Identify which cell holds the provided text, then report its (x, y) central coordinate. 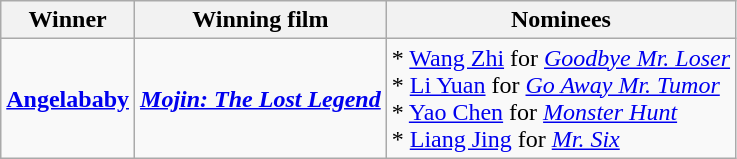
Winning film (261, 20)
* Wang Zhi for Goodbye Mr. Loser * Li Yuan for Go Away Mr. Tumor * Yao Chen for Monster Hunt * Liang Jing for Mr. Six (560, 98)
Angelababy (68, 98)
Nominees (560, 20)
Winner (68, 20)
Mojin: The Lost Legend (261, 98)
